From the cell containing the given text, extract its center point as (X, Y) coordinate. 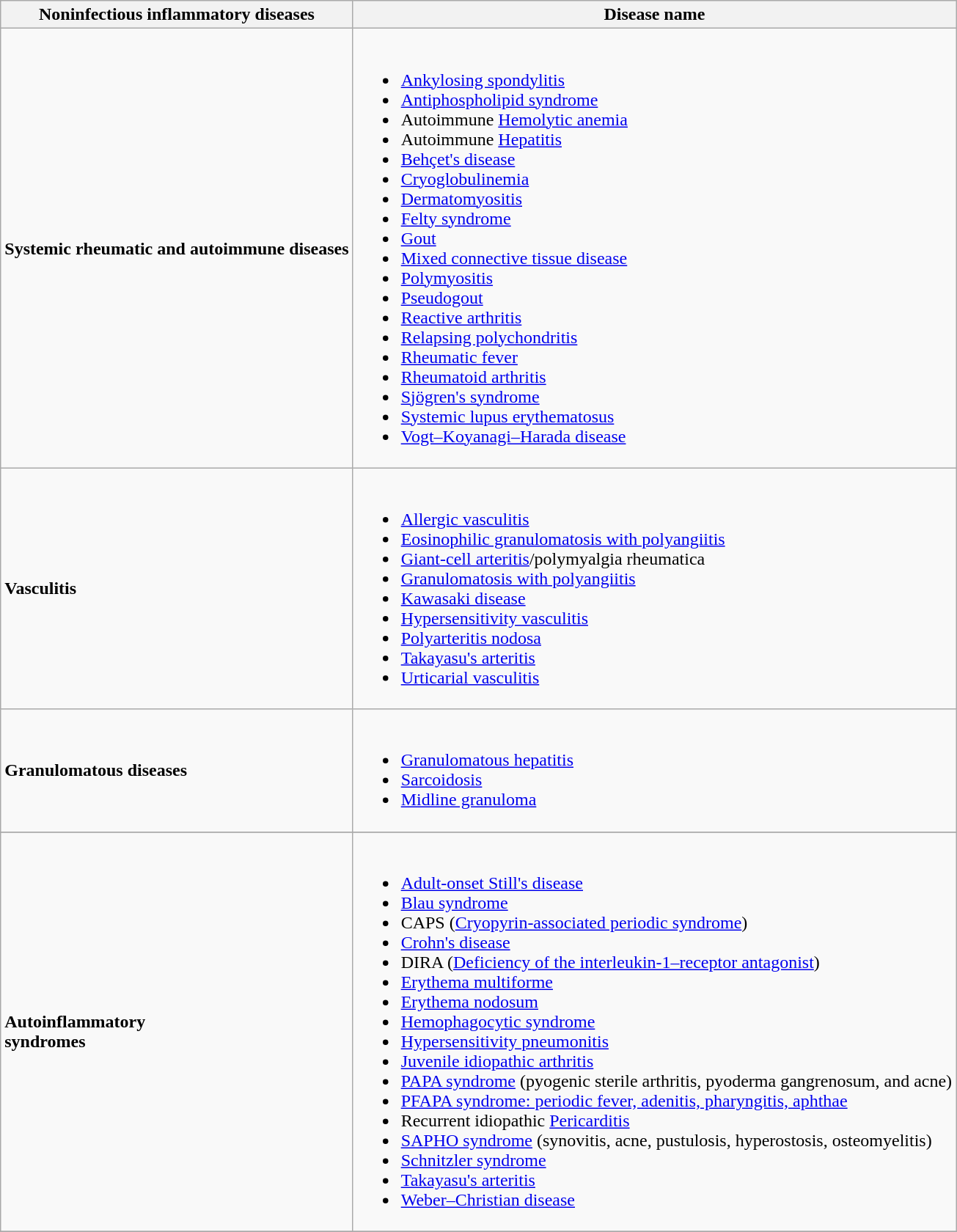
Granulomatous hepatitisSarcoidosisMidline granuloma (654, 770)
Noninfectious inflammatory diseases (177, 15)
Systemic rheumatic and autoimmune diseases (177, 248)
Granulomatous diseases (177, 770)
Disease name (654, 15)
Vasculitis (177, 588)
Autoinflammatorysyndromes (177, 1031)
